Pinpoint the cell where the given text exists, returning its [X, Y] midpoint coordinate. 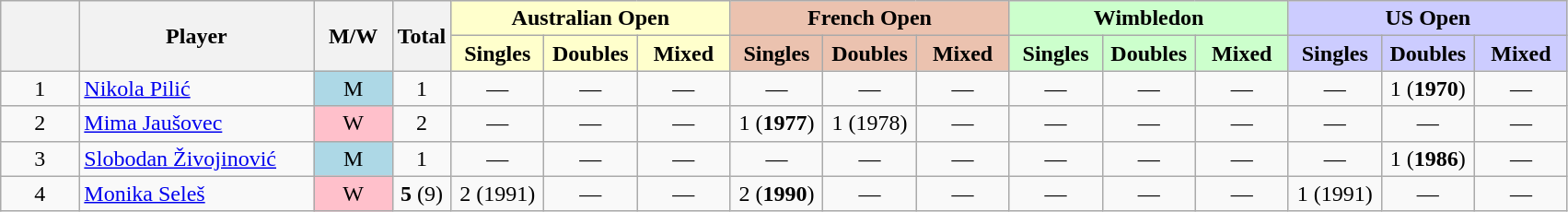
US Open [1427, 18]
Player [197, 36]
2 (1991) [497, 194]
2 (1990) [777, 194]
French Open [869, 18]
1 (1970) [1427, 88]
1 (1978) [869, 124]
M/W [354, 36]
1 (1986) [1427, 159]
Total [422, 36]
Nikola Pilić [197, 88]
3 [41, 159]
Australian Open [591, 18]
1 (1977) [777, 124]
Slobodan Živojinović [197, 159]
Wimbledon [1149, 18]
Monika Seleš [197, 194]
4 [41, 194]
1 (1991) [1335, 194]
5 (9) [422, 194]
Mima Jaušovec [197, 124]
